Identify which cell holds the provided text, then report its [x, y] central coordinate. 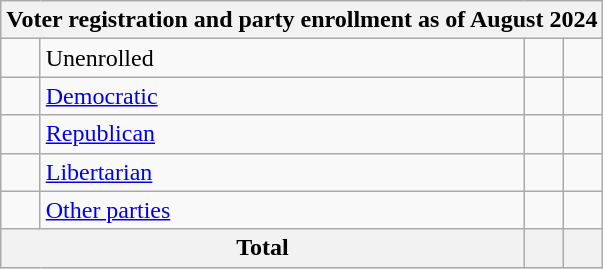
Total [262, 248]
Libertarian [282, 172]
Democratic [282, 96]
Other parties [282, 210]
Republican [282, 134]
Voter registration and party enrollment as of August 2024 [302, 20]
Unenrolled [282, 58]
